Identify which cell holds the provided text, then report its [x, y] central coordinate. 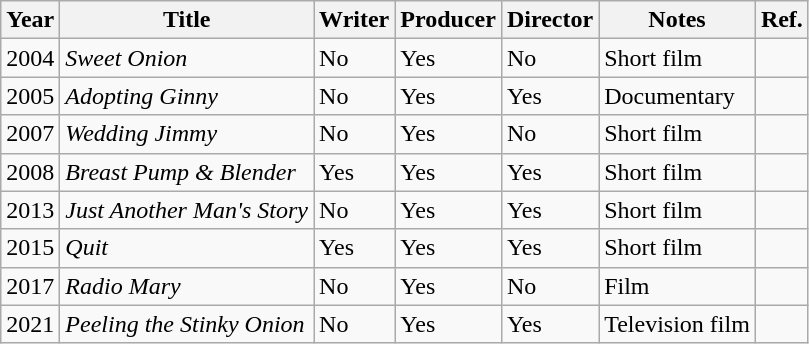
2005 [30, 96]
Title [187, 20]
2015 [30, 248]
2017 [30, 286]
Documentary [678, 96]
Film [678, 286]
Adopting Ginny [187, 96]
Quit [187, 248]
Producer [448, 20]
Just Another Man's Story [187, 210]
Year [30, 20]
Sweet Onion [187, 58]
Peeling the Stinky Onion [187, 324]
2004 [30, 58]
Wedding Jimmy [187, 134]
Television film [678, 324]
Writer [354, 20]
Director [550, 20]
Notes [678, 20]
Ref. [782, 20]
2021 [30, 324]
2008 [30, 172]
2007 [30, 134]
Breast Pump & Blender [187, 172]
2013 [30, 210]
Radio Mary [187, 286]
